Locate the cell with the specified text and output its (X, Y) center coordinate. 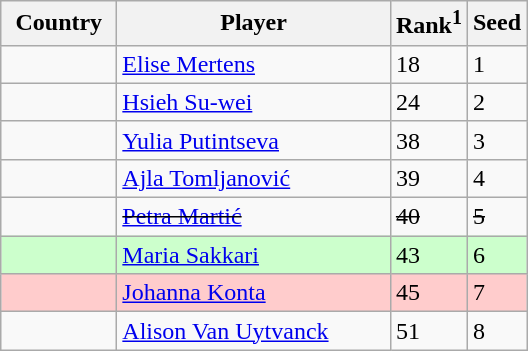
24 (428, 102)
Petra Martić (254, 217)
Player (254, 24)
8 (496, 331)
51 (428, 331)
40 (428, 217)
3 (496, 140)
Maria Sakkari (254, 255)
38 (428, 140)
45 (428, 293)
Johanna Konta (254, 293)
Country (59, 24)
1 (496, 64)
7 (496, 293)
4 (496, 178)
5 (496, 217)
Ajla Tomljanović (254, 178)
6 (496, 255)
43 (428, 255)
39 (428, 178)
Hsieh Su-wei (254, 102)
Rank1 (428, 24)
Elise Mertens (254, 64)
Alison Van Uytvanck (254, 331)
Yulia Putintseva (254, 140)
Seed (496, 24)
18 (428, 64)
2 (496, 102)
